Determine the [X, Y] coordinate at the center of the cell enclosing the given text.  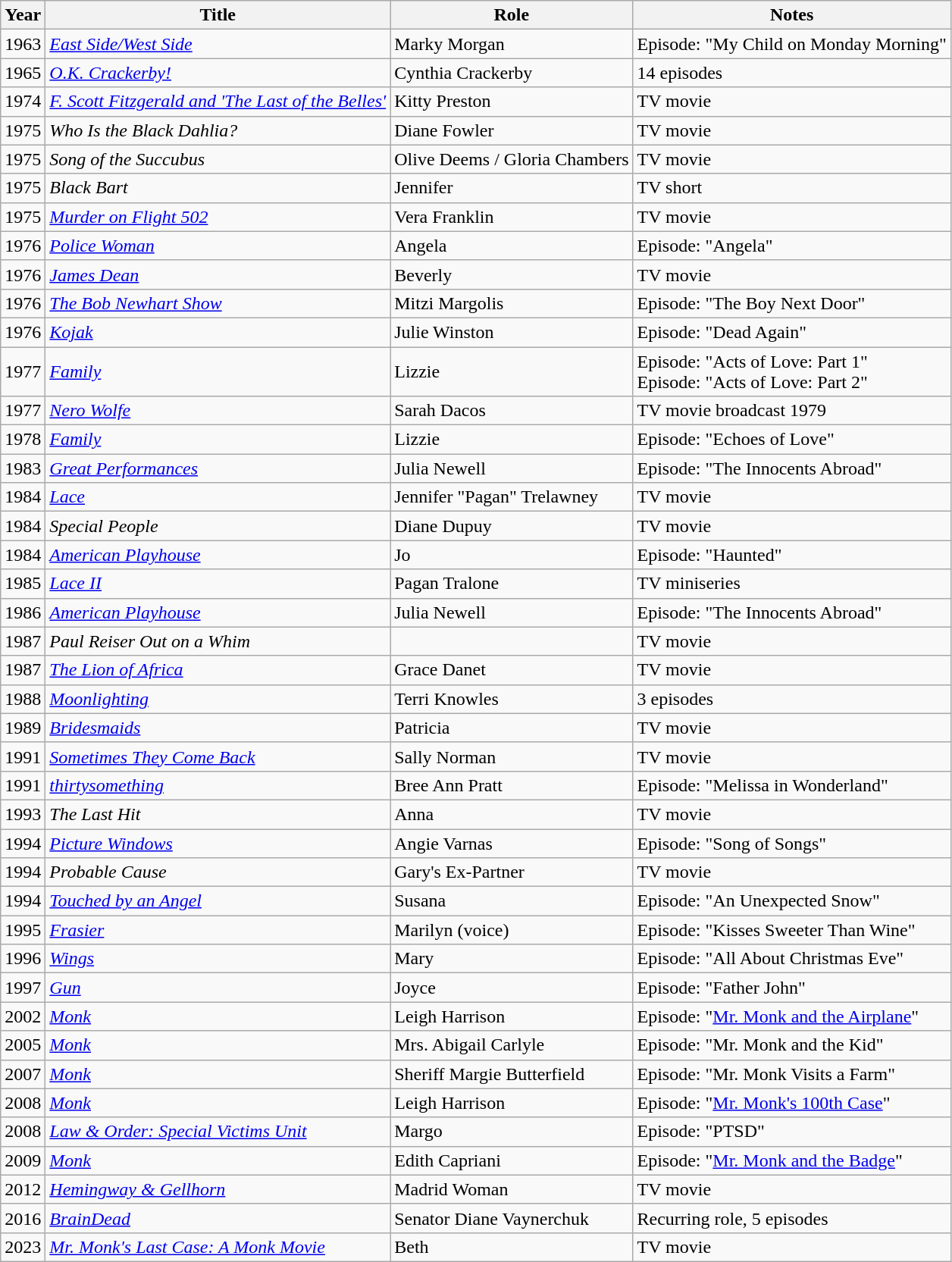
Jennifer [512, 188]
14 episodes [791, 73]
TV movie broadcast 1979 [791, 411]
2023 [23, 1247]
Diane Fowler [512, 130]
2005 [23, 1045]
Gary's Ex-Partner [512, 872]
Episode: "Acts of Love: Part 1"Episode: "Acts of Love: Part 2" [791, 371]
Vera Franklin [512, 217]
Mrs. Abigail Carlyle [512, 1045]
Episode: "Echoes of Love" [791, 440]
2002 [23, 1016]
Murder on Flight 502 [218, 217]
Role [512, 15]
Joyce [512, 988]
TV miniseries [791, 584]
1985 [23, 584]
2012 [23, 1189]
Episode: "Mr. Monk Visits a Farm" [791, 1074]
Mary [512, 959]
Jo [512, 555]
Lace II [218, 584]
Title [218, 15]
Episode: "Mr. Monk and the Kid" [791, 1045]
Senator Diane Vaynerchuk [512, 1218]
Episode: "The Boy Next Door" [791, 303]
2007 [23, 1074]
Margo [512, 1132]
Beth [512, 1247]
Susana [512, 901]
1997 [23, 988]
1978 [23, 440]
1965 [23, 73]
F. Scott Fitzgerald and 'The Last of the Belles' [218, 102]
Angela [512, 246]
Recurring role, 5 episodes [791, 1218]
Paul Reiser Out on a Whim [218, 641]
Episode: "All About Christmas Eve" [791, 959]
BrainDead [218, 1218]
1974 [23, 102]
Mr. Monk's Last Case: A Monk Movie [218, 1247]
Episode: "Haunted" [791, 555]
TV short [791, 188]
Kojak [218, 332]
James Dean [218, 274]
Picture Windows [218, 844]
The Last Hit [218, 814]
1983 [23, 468]
Beverly [512, 274]
2009 [23, 1160]
Marky Morgan [512, 44]
3 episodes [791, 699]
Patricia [512, 728]
The Bob Newhart Show [218, 303]
Episode: "Mr. Monk's 100th Case" [791, 1103]
Episode: "Kisses Sweeter Than Wine" [791, 930]
Moonlighting [218, 699]
Black Bart [218, 188]
Episode: "PTSD" [791, 1132]
Anna [512, 814]
1995 [23, 930]
Frasier [218, 930]
Special People [218, 526]
Episode: "Song of Songs" [791, 844]
Bridesmaids [218, 728]
Pagan Tralone [512, 584]
Sarah Dacos [512, 411]
1988 [23, 699]
Kitty Preston [512, 102]
Notes [791, 15]
Year [23, 15]
Episode: "My Child on Monday Morning" [791, 44]
Julie Winston [512, 332]
Episode: "Mr. Monk and the Airplane" [791, 1016]
Mitzi Margolis [512, 303]
Sometimes They Come Back [218, 756]
Song of the Succubus [218, 159]
Terri Knowles [512, 699]
Police Woman [218, 246]
1989 [23, 728]
Law & Order: Special Victims Unit [218, 1132]
2016 [23, 1218]
East Side/West Side [218, 44]
Bree Ann Pratt [512, 785]
Episode: "Melissa in Wonderland" [791, 785]
1996 [23, 959]
Hemingway & Gellhorn [218, 1189]
Cynthia Crackerby [512, 73]
Episode: "An Unexpected Snow" [791, 901]
Wings [218, 959]
Marilyn (voice) [512, 930]
Great Performances [218, 468]
Gun [218, 988]
Grace Danet [512, 670]
Lace [218, 497]
Diane Dupuy [512, 526]
Touched by an Angel [218, 901]
Sheriff Margie Butterfield [512, 1074]
1993 [23, 814]
Edith Capriani [512, 1160]
Olive Deems / Gloria Chambers [512, 159]
Nero Wolfe [218, 411]
Who Is the Black Dahlia? [218, 130]
Angie Varnas [512, 844]
Probable Cause [218, 872]
Episode: "Mr. Monk and the Badge" [791, 1160]
The Lion of Africa [218, 670]
Madrid Woman [512, 1189]
thirtysomething [218, 785]
Episode: "Father John" [791, 988]
Jennifer "Pagan" Trelawney [512, 497]
O.K. Crackerby! [218, 73]
Episode: "Angela" [791, 246]
Sally Norman [512, 756]
1963 [23, 44]
1986 [23, 612]
Episode: "Dead Again" [791, 332]
